Capture the cell that displays the provided text and extract its (x, y) central coordinate. 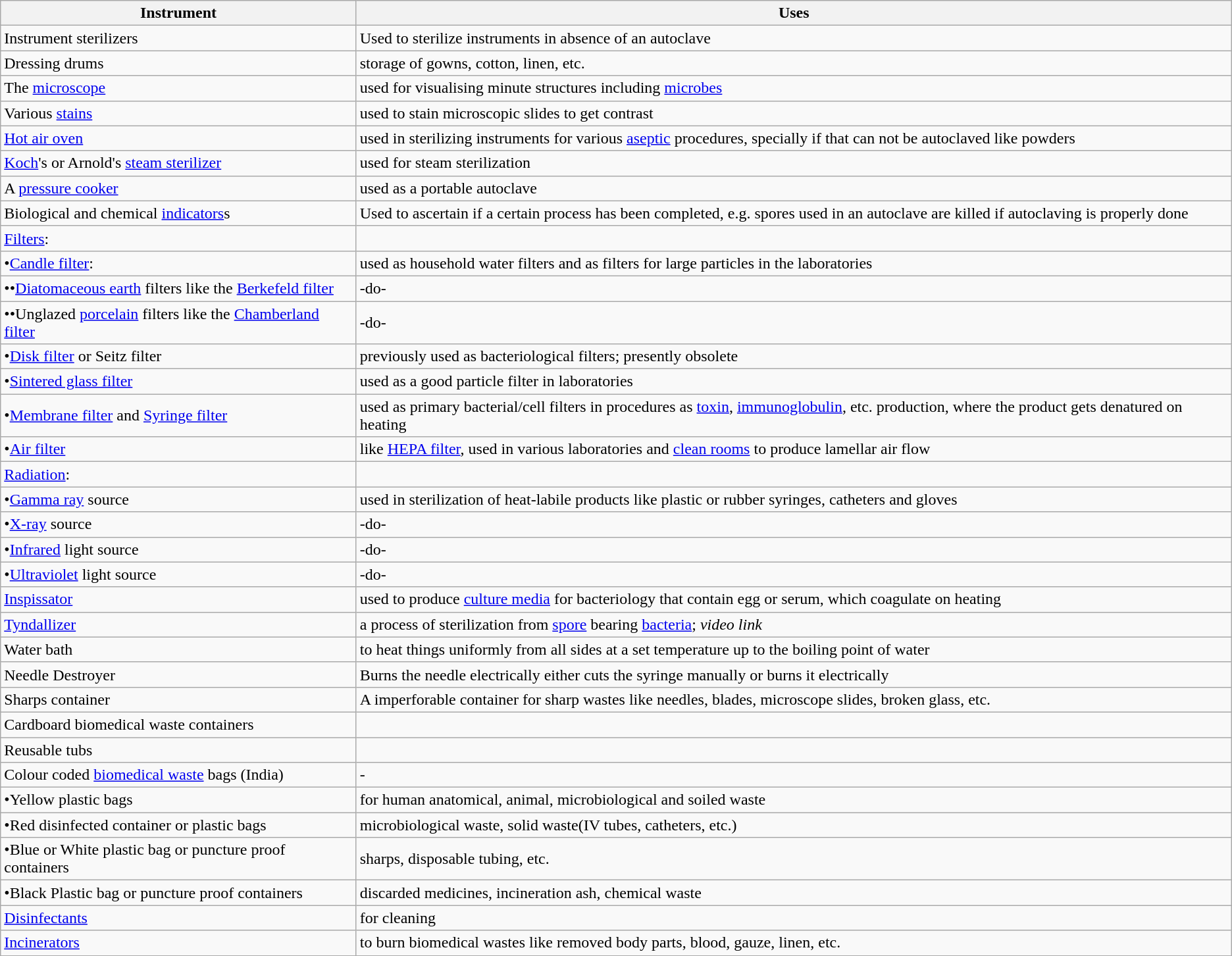
•Black Plastic bag or puncture proof containers (178, 893)
••Unglazed porcelain filters like the Chamberland filter (178, 322)
•Candle filter: (178, 263)
•X-ray source (178, 524)
a process of sterilization from spore bearing bacteria; video link (794, 624)
•Infrared light source (178, 549)
used as a portable autoclave (794, 188)
used as a good particle filter in laboratories (794, 382)
Water bath (178, 649)
•Membrane filter and Syringe filter (178, 416)
microbiological waste, solid waste(IV tubes, catheters, etc.) (794, 825)
Instrument sterilizers (178, 38)
Hot air oven (178, 138)
Used to ascertain if a certain process has been completed, e.g. spores used in an autoclave are killed if autoclaving is properly done (794, 213)
for cleaning (794, 918)
Tyndallizer (178, 624)
Disinfectants (178, 918)
•Ultraviolet light source (178, 574)
used as primary bacterial/cell filters in procedures as toxin, immunoglobulin, etc. production, where the product gets denatured on heating (794, 416)
Needle Destroyer (178, 674)
Incinerators (178, 943)
Filters: (178, 238)
storage of gowns, cotton, linen, etc. (794, 63)
A pressure cooker (178, 188)
A imperforable container for sharp wastes like needles, blades, microscope slides, broken glass, etc. (794, 699)
to heat things uniformly from all sides at a set temperature up to the boiling point of water (794, 649)
Cardboard biomedical waste containers (178, 724)
used as household water filters and as filters for large particles in the laboratories (794, 263)
used to stain microscopic slides to get contrast (794, 113)
•Sintered glass filter (178, 382)
•Air filter (178, 449)
like HEPA filter, used in various laboratories and clean rooms to produce lamellar air flow (794, 449)
Burns the needle electrically either cuts the syringe manually or burns it electrically (794, 674)
•Gamma ray source (178, 499)
•Blue or White plastic bag or puncture proof containers (178, 859)
Used to sterilize instruments in absence of an autoclave (794, 38)
used for visualising minute structures including microbes (794, 88)
Uses (794, 13)
sharps, disposable tubing, etc. (794, 859)
••Diatomaceous earth filters like the Berkefeld filter (178, 288)
Sharps container (178, 699)
Reusable tubs (178, 749)
The microscope (178, 88)
Various stains (178, 113)
used in sterilization of heat-labile products like plastic or rubber syringes, catheters and gloves (794, 499)
•Disk filter or Seitz filter (178, 357)
to burn biomedical wastes like removed body parts, blood, gauze, linen, etc. (794, 943)
for human anatomical, animal, microbiological and soiled waste (794, 800)
•Yellow plastic bags (178, 800)
Radiation: (178, 474)
Koch's or Arnold's steam sterilizer (178, 163)
discarded medicines, incineration ash, chemical waste (794, 893)
Colour coded biomedical waste bags (India) (178, 775)
Biological and chemical indicatorss (178, 213)
- (794, 775)
used to produce culture media for bacteriology that contain egg or serum, which coagulate on heating (794, 599)
Dressing drums (178, 63)
Inspissator (178, 599)
•Red disinfected container or plastic bags (178, 825)
used in sterilizing instruments for various aseptic procedures, specially if that can not be autoclaved like powders (794, 138)
previously used as bacteriological filters; presently obsolete (794, 357)
used for steam sterilization (794, 163)
Instrument (178, 13)
